Identify which cell holds the provided text, then report its (x, y) central coordinate. 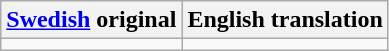
English translation (285, 20)
Swedish original (92, 20)
